Output the (x, y) coordinate of the center of the cell containing the given text.  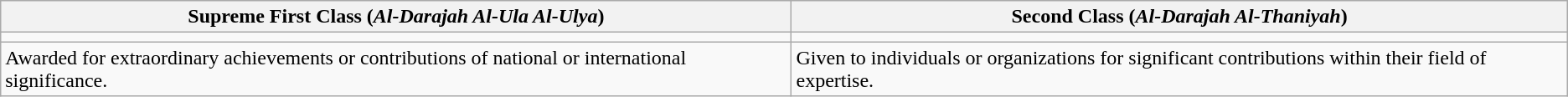
Supreme First Class (Al-Darajah Al-Ula Al-Ulya) (396, 17)
Awarded for extraordinary achievements or contributions of national or international significance. (396, 69)
Second Class (Al-Darajah Al-Thaniyah) (1179, 17)
Given to individuals or organizations for significant contributions within their field of expertise. (1179, 69)
